Return [x, y] of the center of cell containing provided text 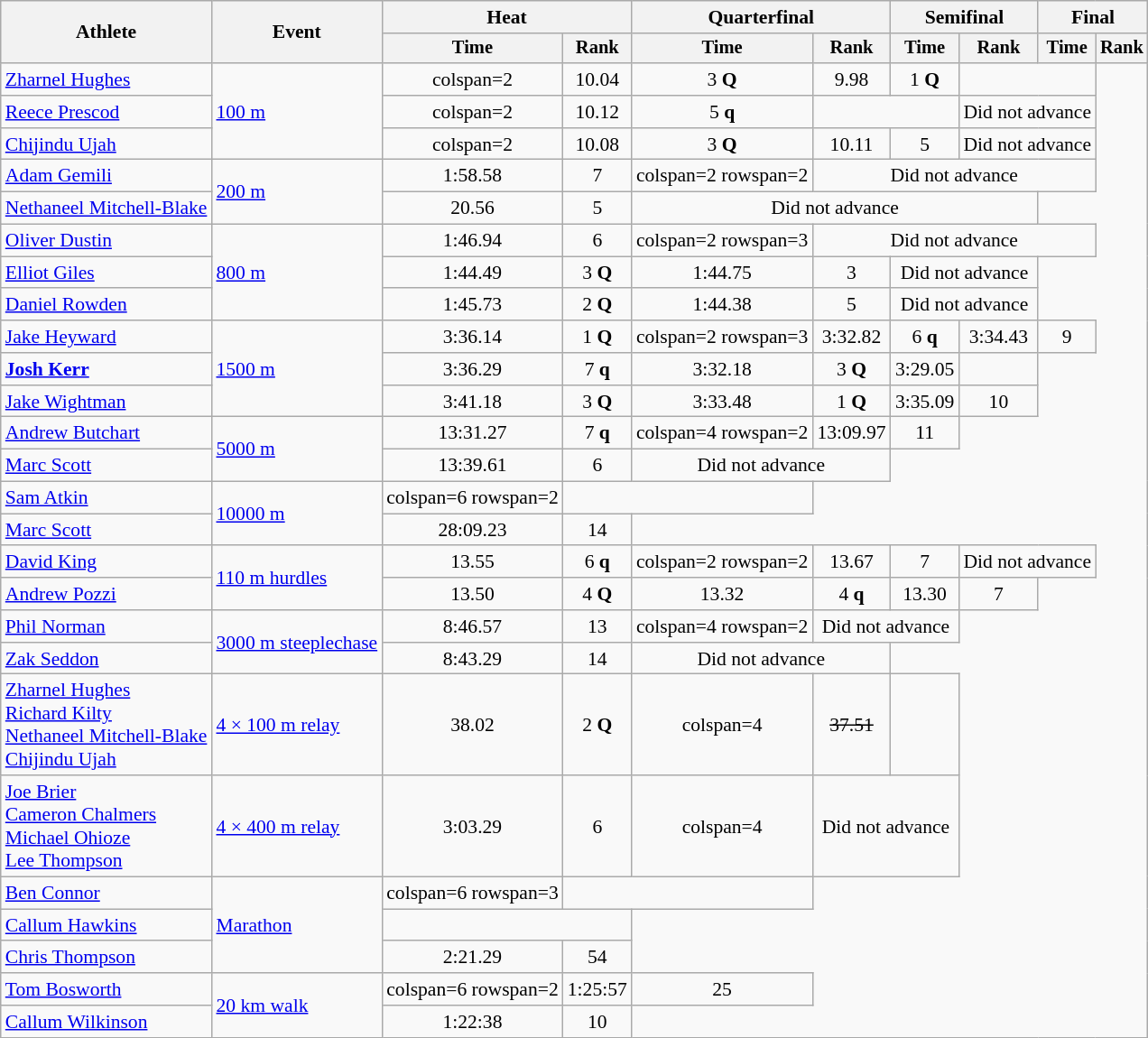
Quarterfinal [762, 17]
10000 m [296, 514]
8:46.57 [473, 626]
13 [597, 626]
3:35.09 [925, 402]
11 [925, 433]
Andrew Butchart [106, 433]
Tom Bosworth [106, 989]
Zak Seddon [106, 659]
Daniel Rowden [106, 305]
3:41.18 [473, 402]
3:36.29 [473, 369]
1500 m [296, 368]
Marathon [296, 926]
Adam Gemili [106, 176]
colspan=6 rowspan=3 [473, 894]
4 × 400 m relay [296, 826]
3:34.43 [998, 337]
Chijindu Ujah [106, 144]
38.02 [473, 725]
4 q [851, 594]
10.04 [597, 79]
David King [106, 562]
1:46.94 [473, 241]
3:29.05 [925, 369]
3:36.14 [473, 337]
Semifinal [965, 17]
54 [597, 958]
3:32.18 [722, 369]
Oliver Dustin [106, 241]
Ben Connor [106, 894]
Athlete [106, 32]
5000 m [296, 449]
Josh Kerr [106, 369]
20.56 [473, 209]
Callum Hawkins [106, 925]
1:22:38 [473, 1022]
Reece Prescod [106, 112]
800 m [296, 273]
1:44.38 [722, 305]
Andrew Pozzi [106, 594]
200 m [296, 191]
Nethaneel Mitchell-Blake [106, 209]
13.67 [851, 562]
13.55 [473, 562]
1:58.58 [473, 176]
Heat [507, 17]
3:33.48 [722, 402]
Sam Atkin [106, 498]
37.51 [851, 725]
5 q [722, 112]
Zharnel Hughes [106, 79]
28:09.23 [473, 530]
Phil Norman [106, 626]
1:44.49 [473, 273]
1:44.75 [722, 273]
8:43.29 [473, 659]
Callum Wilkinson [106, 1022]
Jake Wightman [106, 402]
13.30 [925, 594]
20 km walk [296, 1006]
4 × 100 m relay [296, 725]
Jake Heyward [106, 337]
Chris Thompson [106, 958]
1:45.73 [473, 305]
13:31.27 [473, 433]
Joe BrierCameron ChalmersMichael OhiozeLee Thompson [106, 826]
3:03.29 [473, 826]
Event [296, 32]
3 [851, 273]
10.12 [597, 112]
9 [1067, 337]
25 [722, 989]
13:39.61 [473, 466]
Final [1092, 17]
100 m [296, 112]
110 m hurdles [296, 578]
1:25:57 [597, 989]
13:09.97 [851, 433]
2:21.29 [473, 958]
3000 m steeplechase [296, 643]
3:32.82 [851, 337]
10.08 [597, 144]
13.50 [473, 594]
4 Q [597, 594]
9.98 [851, 79]
Zharnel HughesRichard KiltyNethaneel Mitchell-BlakeChijindu Ujah [106, 725]
10.11 [851, 144]
Elliot Giles [106, 273]
13.32 [722, 594]
